Identify which cell holds the provided text, then report its [X, Y] central coordinate. 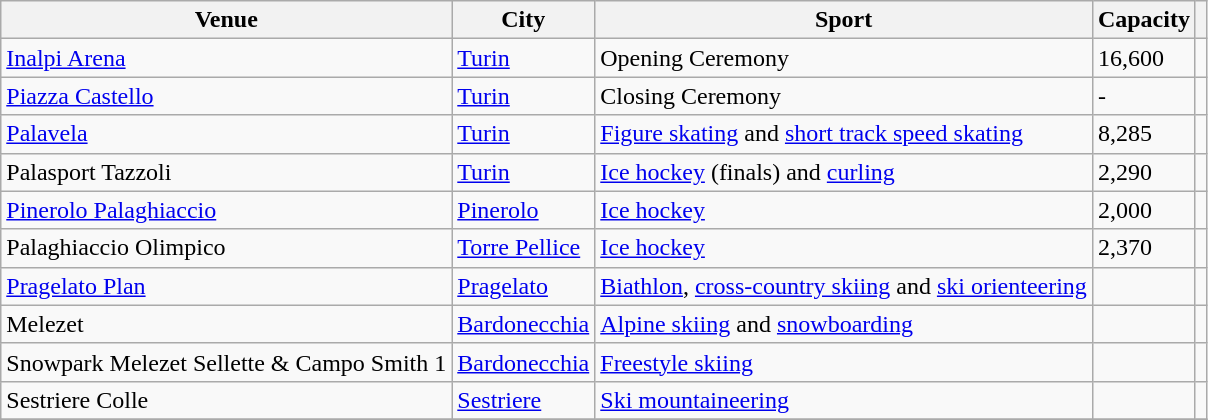
Sport [844, 20]
Pragelato Plan [226, 286]
Opening Ceremony [844, 58]
Pinerolo Palaghiaccio [226, 210]
Melezet [226, 324]
Ice hockey (finals) and curling [844, 172]
Inalpi Arena [226, 58]
Palasport Tazzoli [226, 172]
Pragelato [524, 286]
Sestriere Colle [226, 400]
Venue [226, 20]
Palavela [226, 134]
Ski mountaineering [844, 400]
Alpine skiing and snowboarding [844, 324]
2,000 [1144, 210]
City [524, 20]
Biathlon, cross-country skiing and ski orienteering [844, 286]
Freestyle skiing [844, 362]
Figure skating and short track speed skating [844, 134]
Torre Pellice [524, 248]
Pinerolo [524, 210]
Piazza Castello [226, 96]
16,600 [1144, 58]
Snowpark Melezet Sellette & Campo Smith 1 [226, 362]
2,370 [1144, 248]
- [1144, 96]
8,285 [1144, 134]
Closing Ceremony [844, 96]
Palaghiaccio Olimpico [226, 248]
2,290 [1144, 172]
Capacity [1144, 20]
Sestriere [524, 400]
